Return the (x, y) coordinate for the center point of the cell that contains the specified text.  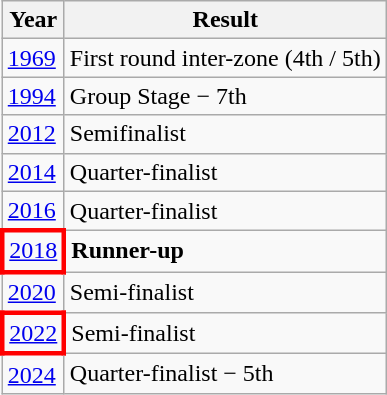
2018 (33, 252)
2022 (33, 334)
2016 (33, 211)
First round inter-zone (4th / 5th) (225, 58)
1969 (33, 58)
Semifinalist (225, 134)
Runner-up (225, 252)
Result (225, 20)
Group Stage − 7th (225, 96)
1994 (33, 96)
2024 (33, 374)
Quarter-finalist − 5th (225, 374)
2020 (33, 292)
2014 (33, 172)
2012 (33, 134)
Year (33, 20)
